Determine the [X, Y] coordinate at the center of the cell enclosing the given text.  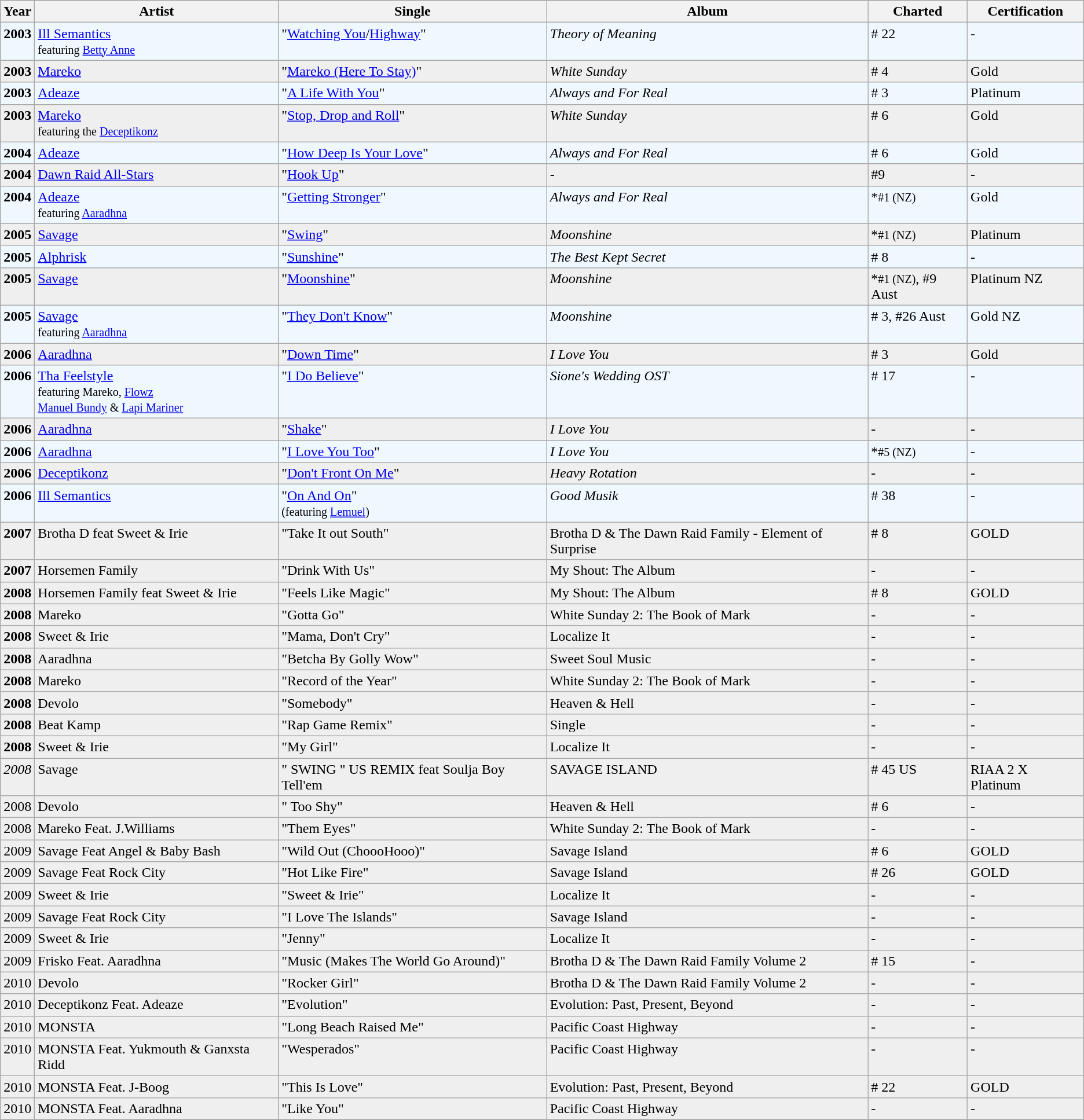
"My Girl" [412, 747]
Heavy Rotation [708, 473]
"I Love The Islands" [412, 917]
Gold NZ [1026, 324]
"Long Beach Raised Me" [412, 1027]
"Drink With Us" [412, 571]
The Best Kept Secret [708, 256]
# 38 [918, 504]
"This Is Love" [412, 1086]
Theory of Meaning [708, 42]
"Evolution" [412, 1005]
# 3, #26 Aust [918, 324]
"Record of the Year" [412, 681]
"Them Eyes" [412, 829]
"Sunshine" [412, 256]
"Like You" [412, 1108]
"Wesperados" [412, 1057]
"Watching You/Highway" [412, 42]
*#1 (NZ), #9 Aust [918, 286]
"Gotta Go" [412, 615]
MONSTA Feat. Yukmouth & Ganxsta Ridd [156, 1057]
Beat Kamp [156, 725]
"I Love You Too" [412, 451]
"Take It out South" [412, 541]
"Mama, Don't Cry" [412, 637]
"Sweet & Irie" [412, 895]
Marekofeaturing the Deceptikonz [156, 123]
RIAA 2 X Platinum [1026, 777]
"They Don't Know" [412, 324]
Certification [1026, 12]
Charted [918, 12]
"Somebody" [412, 703]
Horsemen Family feat Sweet & Irie [156, 593]
SAVAGE ISLAND [708, 777]
Ill Semantics [156, 504]
"Stop, Drop and Roll" [412, 123]
"I Do Believe" [412, 392]
"Wild Out (ChoooHooo)" [412, 851]
"Hook Up" [412, 175]
# 26 [918, 873]
Good Musik [708, 504]
Deceptikonz [156, 473]
Dawn Raid All-Stars [156, 175]
MONSTA Feat. Aaradhna [156, 1108]
Artist [156, 12]
*#5 (NZ) [918, 451]
Year [17, 12]
"Rap Game Remix" [412, 725]
Brotha D feat Sweet & Irie [156, 541]
"Don't Front On Me" [412, 473]
"Down Time" [412, 354]
# 15 [918, 961]
"Shake" [412, 429]
"Feels Like Magic" [412, 593]
"On And On"(featuring Lemuel) [412, 504]
Horsemen Family [156, 571]
"Moonshine" [412, 286]
"Jenny" [412, 939]
MONSTA Feat. J-Boog [156, 1086]
Album [708, 12]
"Music (Makes The World Go Around)" [412, 961]
"Mareko (Here To Stay)" [412, 71]
Deceptikonz Feat. Adeaze [156, 1005]
# 45 US [918, 777]
Brotha D & The Dawn Raid Family - Element of Surprise [708, 541]
"Swing" [412, 234]
Sweet Soul Music [708, 659]
" Too Shy" [412, 807]
MONSTA [156, 1027]
"Getting Stronger" [412, 205]
"Rocker Girl" [412, 983]
# 4 [918, 71]
#9 [918, 175]
Alphrisk [156, 256]
" SWING " US REMIX feat Soulja Boy Tell'em [412, 777]
"Hot Like Fire" [412, 873]
"A Life With You" [412, 93]
Savage Feat Angel & Baby Bash [156, 851]
Ill Semanticsfeaturing Betty Anne [156, 42]
Frisko Feat. Aaradhna [156, 961]
"Betcha By Golly Wow" [412, 659]
Sione's Wedding OST [708, 392]
# 17 [918, 392]
Platinum NZ [1026, 286]
"How Deep Is Your Love" [412, 153]
Adeazefeaturing Aaradhna [156, 205]
Mareko Feat. J.Williams [156, 829]
Tha Feelstylefeaturing Mareko, FlowzManuel Bundy & Lapi Mariner [156, 392]
Savagefeaturing Aaradhna [156, 324]
